Output the (X, Y) coordinate of the center of the cell containing the given text.  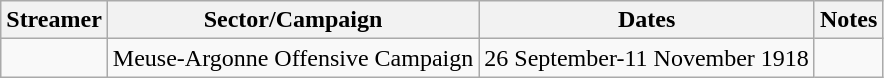
Meuse-Argonne Offensive Campaign (292, 58)
26 September-11 November 1918 (647, 58)
Sector/Campaign (292, 20)
Streamer (54, 20)
Notes (848, 20)
Dates (647, 20)
